Identify which cell holds the provided text, then report its [X, Y] central coordinate. 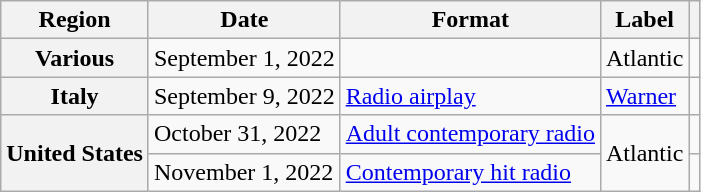
September 1, 2022 [244, 58]
United States [75, 153]
September 9, 2022 [244, 96]
Radio airplay [470, 96]
Warner [644, 96]
Date [244, 20]
Label [644, 20]
Various [75, 58]
Region [75, 20]
November 1, 2022 [244, 172]
Format [470, 20]
Adult contemporary radio [470, 134]
Italy [75, 96]
October 31, 2022 [244, 134]
Contemporary hit radio [470, 172]
